Pinpoint the cell where the given text exists, returning its (X, Y) midpoint coordinate. 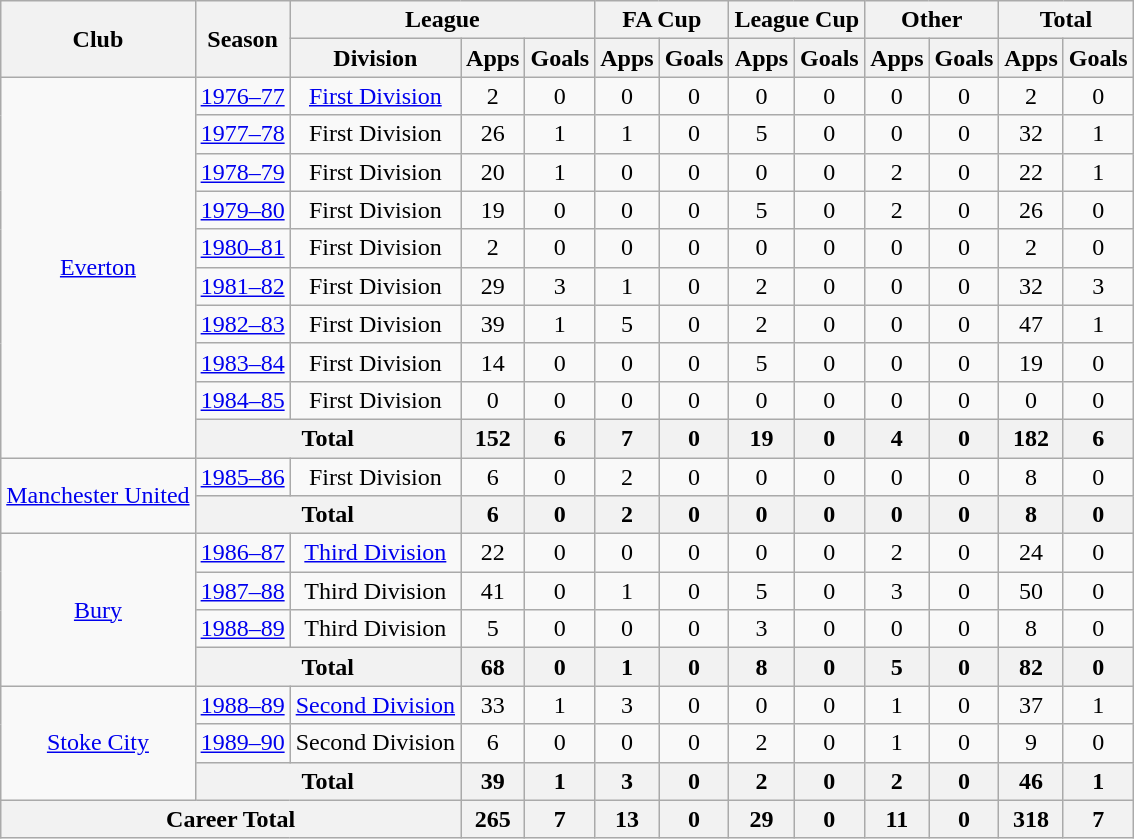
1976–77 (242, 96)
1983–84 (242, 362)
9 (1031, 743)
1979–80 (242, 210)
Division (375, 58)
318 (1031, 819)
47 (1031, 324)
1987–88 (242, 591)
1977–78 (242, 134)
League Cup (797, 20)
Career Total (231, 819)
Other (932, 20)
Stoke City (98, 743)
1978–79 (242, 172)
33 (493, 705)
152 (493, 438)
1981–82 (242, 286)
Club (98, 39)
13 (627, 819)
14 (493, 362)
1980–81 (242, 248)
League (442, 20)
41 (493, 591)
50 (1031, 591)
46 (1031, 781)
Bury (98, 610)
182 (1031, 438)
82 (1031, 667)
24 (1031, 553)
11 (897, 819)
FA Cup (662, 20)
1984–85 (242, 400)
37 (1031, 705)
1985–86 (242, 477)
265 (493, 819)
Manchester United (98, 496)
68 (493, 667)
1989–90 (242, 743)
4 (897, 438)
1982–83 (242, 324)
Season (242, 39)
Everton (98, 268)
1986–87 (242, 553)
20 (493, 172)
